Scan for the cell matching the given text and deliver its (x, y) coordinate at center. 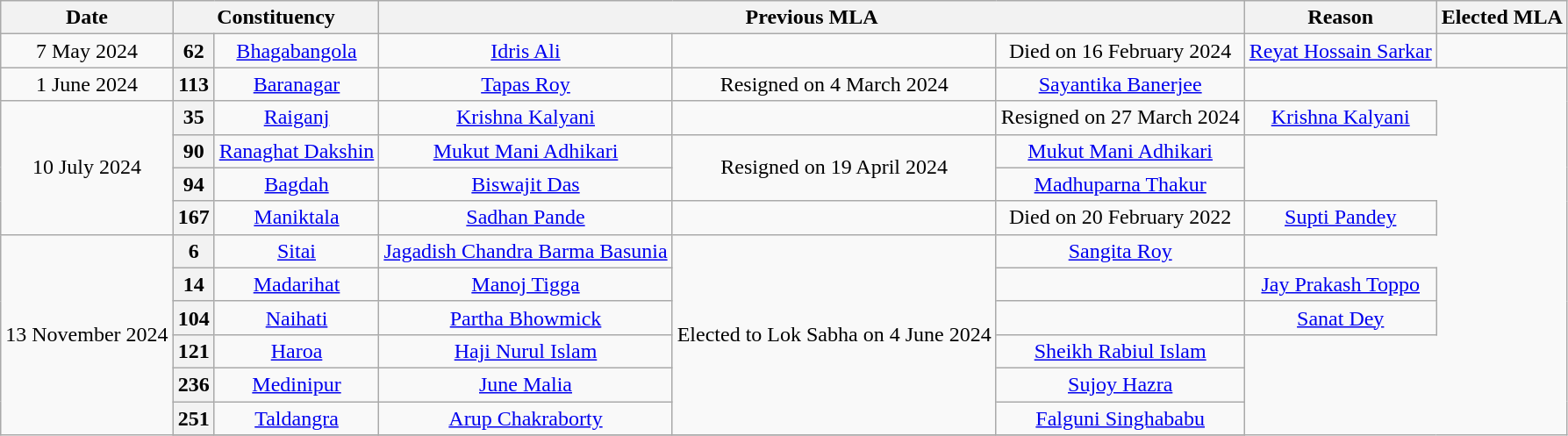
Biswajit Das (526, 184)
Tapas Roy (526, 84)
Bhagabangola (297, 51)
Haji Nurul Islam (526, 351)
Constituency (276, 18)
Resigned on 4 March 2024 (834, 84)
94 (193, 184)
Reason (1341, 18)
7 May 2024 (87, 51)
Madhuparna Thakur (1120, 184)
Sujoy Hazra (1120, 384)
62 (193, 51)
6 (193, 251)
Resigned on 27 March 2024 (1120, 118)
Previous MLA (812, 18)
251 (193, 418)
Supti Pandey (1341, 218)
1 June 2024 (87, 84)
Ranaghat Dakshin (297, 151)
Raiganj (297, 118)
13 November 2024 (87, 334)
167 (193, 218)
Jay Prakash Toppo (1341, 284)
June Malia (526, 384)
Sangita Roy (1120, 251)
Bagdah (297, 184)
Falguni Singhababu (1120, 418)
Sanat Dey (1341, 318)
Sheikh Rabiul Islam (1120, 351)
10 July 2024 (87, 168)
Resigned on 19 April 2024 (834, 168)
Arup Chakraborty (526, 418)
Partha Bhowmick (526, 318)
Haroa (297, 351)
Elected MLA (1502, 18)
14 (193, 284)
Sadhan Pande (526, 218)
Maniktala (297, 218)
Jagadish Chandra Barma Basunia (526, 251)
236 (193, 384)
121 (193, 351)
Sitai (297, 251)
Medinipur (297, 384)
90 (193, 151)
Reyat Hossain Sarkar (1341, 51)
113 (193, 84)
Elected to Lok Sabha on 4 June 2024 (834, 334)
Manoj Tigga (526, 284)
Sayantika Banerjee (1120, 84)
104 (193, 318)
Date (87, 18)
Idris Ali (526, 51)
Taldangra (297, 418)
Baranagar (297, 84)
Madarihat (297, 284)
Died on 20 February 2022 (1120, 218)
Died on 16 February 2024 (1120, 51)
35 (193, 118)
Naihati (297, 318)
